Find where the given text appears and provide that cell's center as [x, y] coordinate. 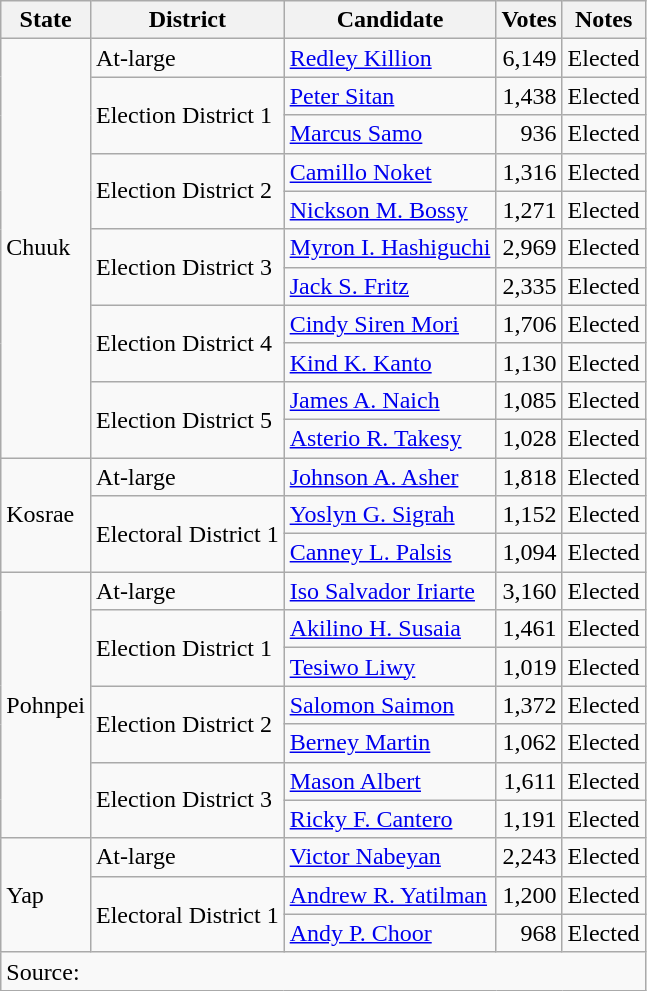
Tesiwo Liwy [390, 667]
1,818 [529, 477]
Jack S. Fritz [390, 286]
Redley Killion [390, 58]
2,243 [529, 857]
Pohnpei [46, 705]
Johnson A. Asher [390, 477]
Chuuk [46, 248]
Election District 5 [187, 419]
1,316 [529, 172]
1,200 [529, 895]
Canney L. Palsis [390, 553]
Kind K. Kanto [390, 362]
Cindy Siren Mori [390, 324]
1,191 [529, 819]
1,438 [529, 96]
Camillo Noket [390, 172]
Kosrae [46, 515]
Nickson M. Bossy [390, 210]
1,706 [529, 324]
1,094 [529, 553]
1,028 [529, 438]
1,085 [529, 400]
Peter Sitan [390, 96]
Iso Salvador Iriarte [390, 591]
Votes [529, 20]
Andy P. Choor [390, 933]
Election District 4 [187, 343]
Notes [604, 20]
State [46, 20]
Victor Nabeyan [390, 857]
Berney Martin [390, 743]
936 [529, 134]
Ricky F. Cantero [390, 819]
James A. Naich [390, 400]
1,271 [529, 210]
3,160 [529, 591]
Mason Albert [390, 781]
Salomon Saimon [390, 705]
Akilino H. Susaia [390, 629]
Myron I. Hashiguchi [390, 248]
Yap [46, 895]
1,461 [529, 629]
District [187, 20]
Marcus Samo [390, 134]
2,335 [529, 286]
Andrew R. Yatilman [390, 895]
1,019 [529, 667]
968 [529, 933]
1,130 [529, 362]
Yoslyn G. Sigrah [390, 515]
Candidate [390, 20]
1,611 [529, 781]
1,062 [529, 743]
6,149 [529, 58]
Asterio R. Takesy [390, 438]
1,152 [529, 515]
2,969 [529, 248]
Source: [323, 971]
1,372 [529, 705]
